Extract the [x, y] coordinate from the center of the cell holding the provided text.  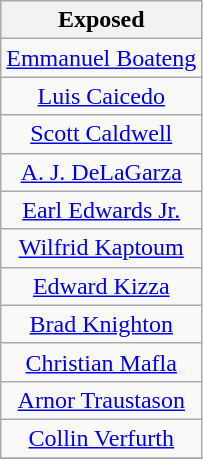
Wilfrid Kaptoum [102, 248]
Emmanuel Boateng [102, 58]
Exposed [102, 20]
Collin Verfurth [102, 438]
Luis Caicedo [102, 96]
Edward Kizza [102, 286]
A. J. DeLaGarza [102, 172]
Scott Caldwell [102, 134]
Christian Mafla [102, 362]
Arnor Traustason [102, 400]
Earl Edwards Jr. [102, 210]
Brad Knighton [102, 324]
